Identify which cell holds the provided text, then report its [X, Y] central coordinate. 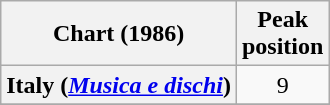
Italy (Musica e dischi) [119, 85]
Chart (1986) [119, 34]
9 [282, 85]
Peakposition [282, 34]
